Locate the cell with the specified text and output its [x, y] center coordinate. 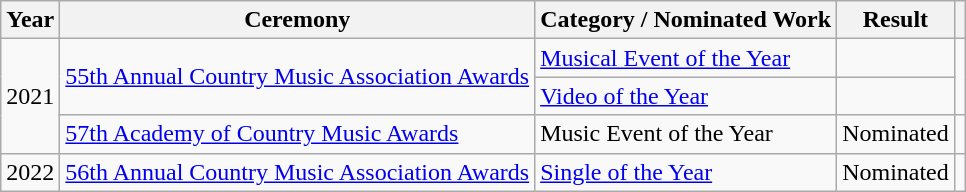
56th Annual Country Music Association Awards [298, 172]
Result [896, 20]
57th Academy of Country Music Awards [298, 134]
Ceremony [298, 20]
Single of the Year [686, 172]
Year [30, 20]
Video of the Year [686, 96]
Category / Nominated Work [686, 20]
2022 [30, 172]
Musical Event of the Year [686, 58]
55th Annual Country Music Association Awards [298, 77]
Music Event of the Year [686, 134]
2021 [30, 96]
